From the cell containing the given text, extract its center point as [X, Y] coordinate. 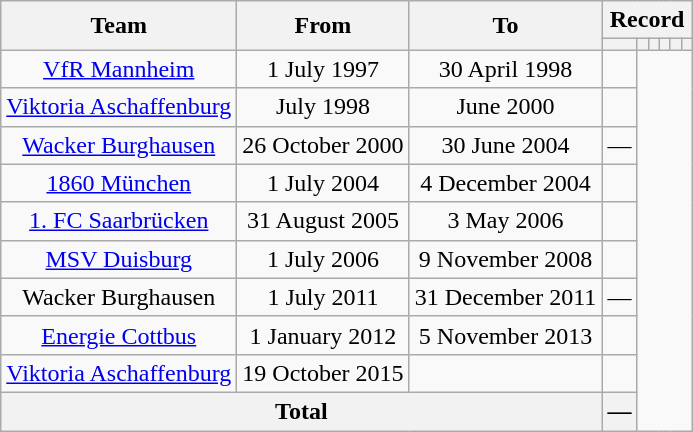
1 January 2012 [323, 335]
31 December 2011 [506, 297]
5 November 2013 [506, 335]
30 April 1998 [506, 69]
From [323, 26]
1860 München [119, 183]
Team [119, 26]
Energie Cottbus [119, 335]
1. FC Saarbrücken [119, 221]
30 June 2004 [506, 145]
1 July 1997 [323, 69]
To [506, 26]
3 May 2006 [506, 221]
1 July 2004 [323, 183]
26 October 2000 [323, 145]
1 July 2011 [323, 297]
Record [647, 20]
4 December 2004 [506, 183]
9 November 2008 [506, 259]
1 July 2006 [323, 259]
VfR Mannheim [119, 69]
31 August 2005 [323, 221]
Total [302, 411]
July 1998 [323, 107]
MSV Duisburg [119, 259]
June 2000 [506, 107]
19 October 2015 [323, 373]
